Capture the cell that displays the provided text and extract its [X, Y] central coordinate. 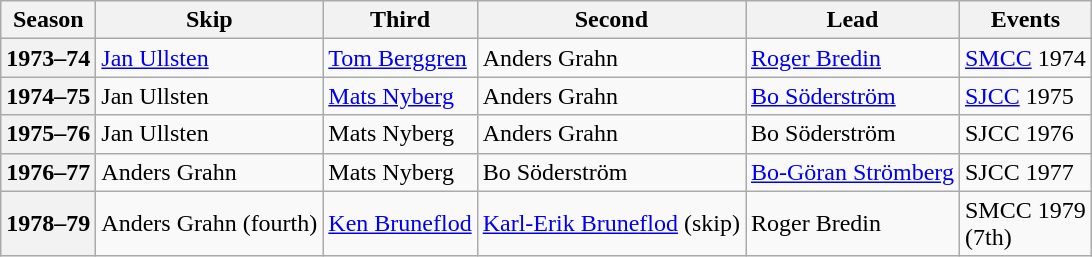
Skip [210, 20]
1978–79 [48, 224]
Bo-Göran Strömberg [853, 172]
Karl-Erik Bruneflod (skip) [611, 224]
SJCC 1977 [1025, 172]
SJCC 1976 [1025, 134]
Ken Bruneflod [400, 224]
Second [611, 20]
Lead [853, 20]
Tom Berggren [400, 58]
Season [48, 20]
SJCC 1975 [1025, 96]
1974–75 [48, 96]
Third [400, 20]
SMCC 1979 (7th) [1025, 224]
Anders Grahn (fourth) [210, 224]
1976–77 [48, 172]
1973–74 [48, 58]
SMCC 1974 [1025, 58]
1975–76 [48, 134]
Events [1025, 20]
